Scan for the cell matching the given text and deliver its [x, y] coordinate at center. 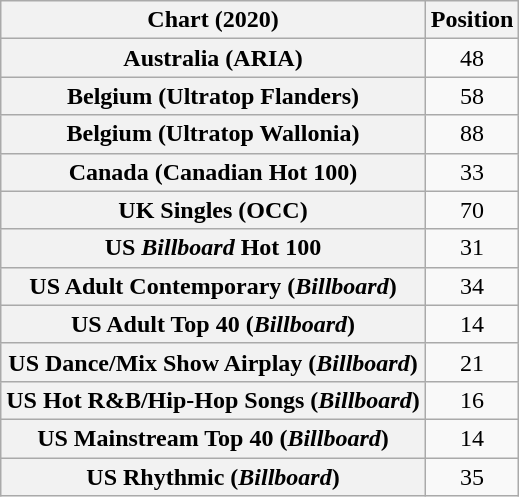
33 [472, 172]
48 [472, 58]
88 [472, 134]
US Hot R&B/Hip-Hop Songs (Billboard) [213, 400]
Canada (Canadian Hot 100) [213, 172]
70 [472, 210]
US Billboard Hot 100 [213, 248]
21 [472, 362]
US Adult Top 40 (Billboard) [213, 324]
16 [472, 400]
31 [472, 248]
US Dance/Mix Show Airplay (Billboard) [213, 362]
UK Singles (OCC) [213, 210]
US Mainstream Top 40 (Billboard) [213, 438]
58 [472, 96]
34 [472, 286]
Chart (2020) [213, 20]
Belgium (Ultratop Wallonia) [213, 134]
US Rhythmic (Billboard) [213, 477]
Australia (ARIA) [213, 58]
Position [472, 20]
US Adult Contemporary (Billboard) [213, 286]
35 [472, 477]
Belgium (Ultratop Flanders) [213, 96]
